Provide the [X, Y] coordinate of the cell's center where the given text is located.  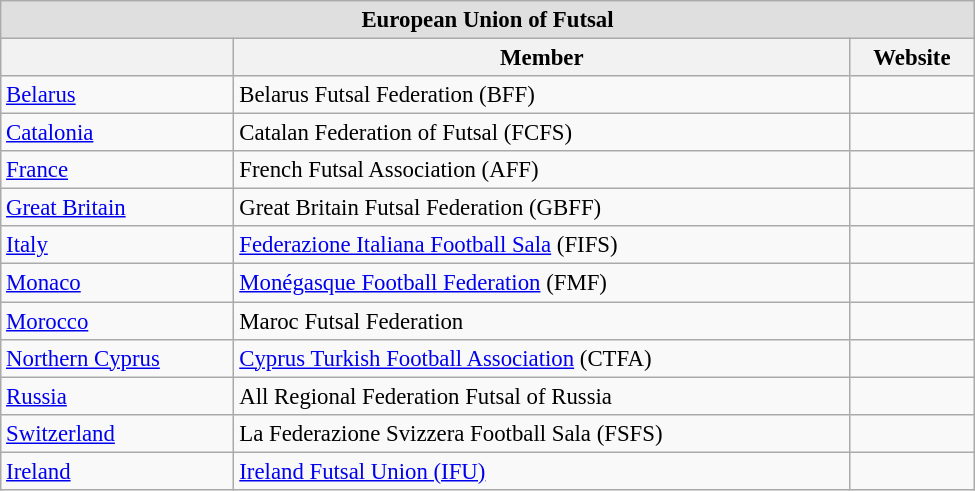
Morocco [118, 321]
Member [542, 58]
Belarus Futsal Federation (BFF) [542, 95]
Italy [118, 245]
Website [912, 58]
Catalonia [118, 133]
Ireland [118, 471]
European Union of Futsal [488, 20]
French Futsal Association (AFF) [542, 170]
Federazione Italiana Football Sala (FIFS) [542, 245]
Russia [118, 396]
Great Britain Futsal Federation (GBFF) [542, 208]
Northern Cyprus [118, 358]
La Federazione Svizzera Football Sala (FSFS) [542, 433]
Great Britain [118, 208]
All Regional Federation Futsal of Russia [542, 396]
Monaco [118, 283]
Maroc Futsal Federation [542, 321]
Switzerland [118, 433]
Ireland Futsal Union (IFU) [542, 471]
Catalan Federation of Futsal (FCFS) [542, 133]
Cyprus Turkish Football Association (CTFA) [542, 358]
France [118, 170]
Belarus [118, 95]
Monégasque Football Federation (FMF) [542, 283]
